Return [x, y] of the center of cell containing provided text 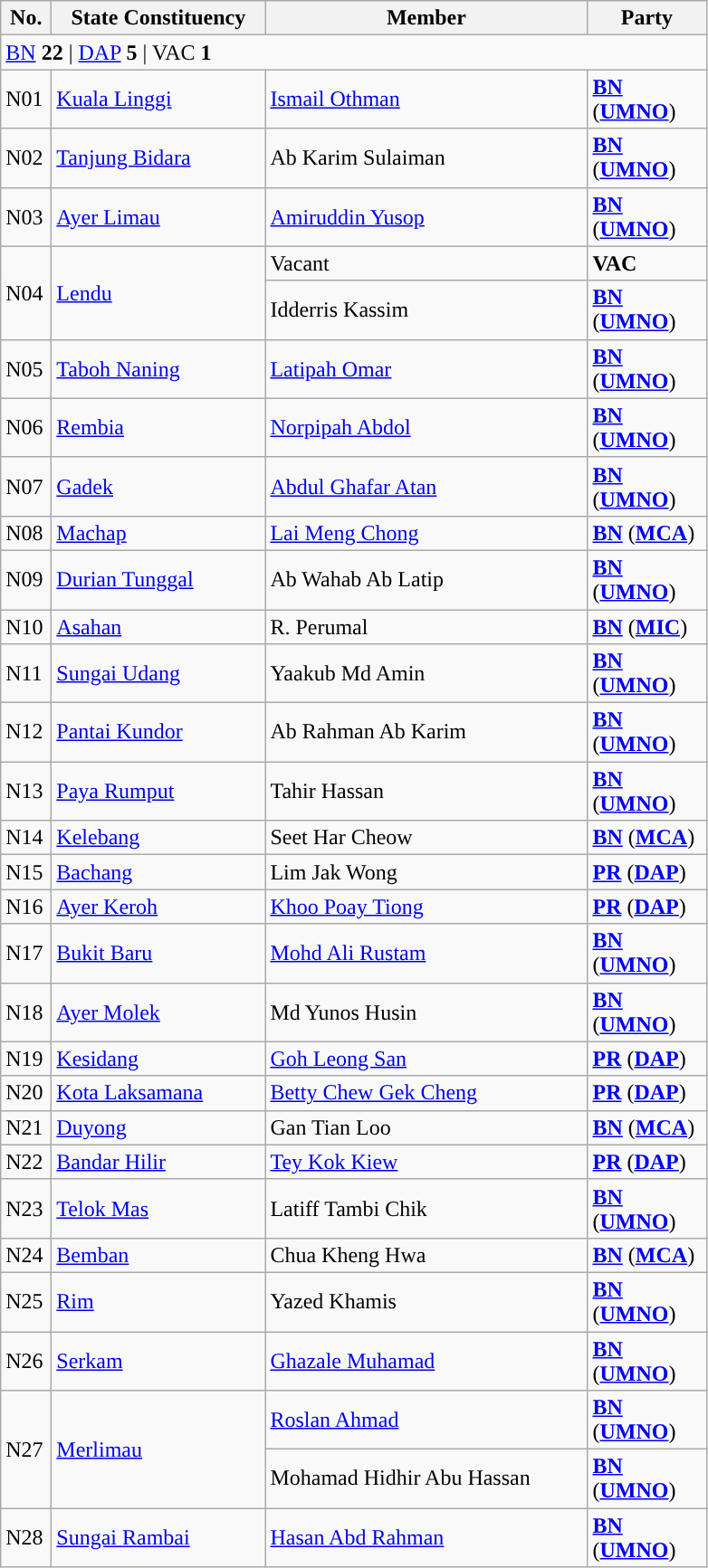
Member [426, 18]
N09 [26, 579]
N01 [26, 100]
N05 [26, 369]
Vacant [426, 263]
Yaakub Md Amin [426, 673]
N07 [26, 487]
Latiff Tambi Chik [426, 1209]
Khoo Poay Tiong [426, 907]
Asahan [158, 627]
Ismail Othman [426, 100]
Goh Leong San [426, 1059]
Md Yunos Husin [426, 1012]
Tanjung Bidara [158, 157]
N06 [26, 427]
Bandar Hilir [158, 1162]
Bukit Baru [158, 954]
Lim Jak Wong [426, 872]
VAC [646, 263]
Betty Chew Gek Cheng [426, 1093]
Durian Tunggal [158, 579]
N21 [26, 1127]
Norpipah Abdol [426, 427]
State Constituency [158, 18]
N19 [26, 1059]
Duyong [158, 1127]
Taboh Naning [158, 369]
N18 [26, 1012]
BN (MIC) [646, 627]
Tahir Hassan [426, 791]
Gadek [158, 487]
Lendu [158, 293]
N04 [26, 293]
Sungai Rambai [158, 1538]
BN 22 | DAP 5 | VAC 1 [353, 52]
Ayer Molek [158, 1012]
Amiruddin Yusop [426, 217]
Kuala Linggi [158, 100]
N23 [26, 1209]
Telok Mas [158, 1209]
Ab Karim Sulaiman [426, 157]
Kelebang [158, 838]
N24 [26, 1255]
Merlimau [158, 1449]
N17 [26, 954]
N12 [26, 733]
Rembia [158, 427]
N10 [26, 627]
Ab Rahman Ab Karim [426, 733]
N13 [26, 791]
Yazed Khamis [426, 1301]
N26 [26, 1361]
Seet Har Cheow [426, 838]
Kota Laksamana [158, 1093]
Abdul Ghafar Atan [426, 487]
N16 [26, 907]
Serkam [158, 1361]
N11 [26, 673]
No. [26, 18]
Ayer Keroh [158, 907]
Hasan Abd Rahman [426, 1538]
N27 [26, 1449]
Sungai Udang [158, 673]
N25 [26, 1301]
Party [646, 18]
N20 [26, 1093]
Paya Rumput [158, 791]
Lai Meng Chong [426, 533]
Latipah Omar [426, 369]
N28 [26, 1538]
Mohd Ali Rustam [426, 954]
N08 [26, 533]
Pantai Kundor [158, 733]
Idderris Kassim [426, 309]
Kesidang [158, 1059]
N14 [26, 838]
N03 [26, 217]
Mohamad Hidhir Abu Hassan [426, 1478]
Ghazale Muhamad [426, 1361]
Ayer Limau [158, 217]
Chua Kheng Hwa [426, 1255]
Gan Tian Loo [426, 1127]
Rim [158, 1301]
N02 [26, 157]
R. Perumal [426, 627]
Bachang [158, 872]
N22 [26, 1162]
Ab Wahab Ab Latip [426, 579]
Roslan Ahmad [426, 1421]
Tey Kok Kiew [426, 1162]
N15 [26, 872]
Machap [158, 533]
Bemban [158, 1255]
